Extract the [x, y] coordinate from the center of the cell holding the provided text.  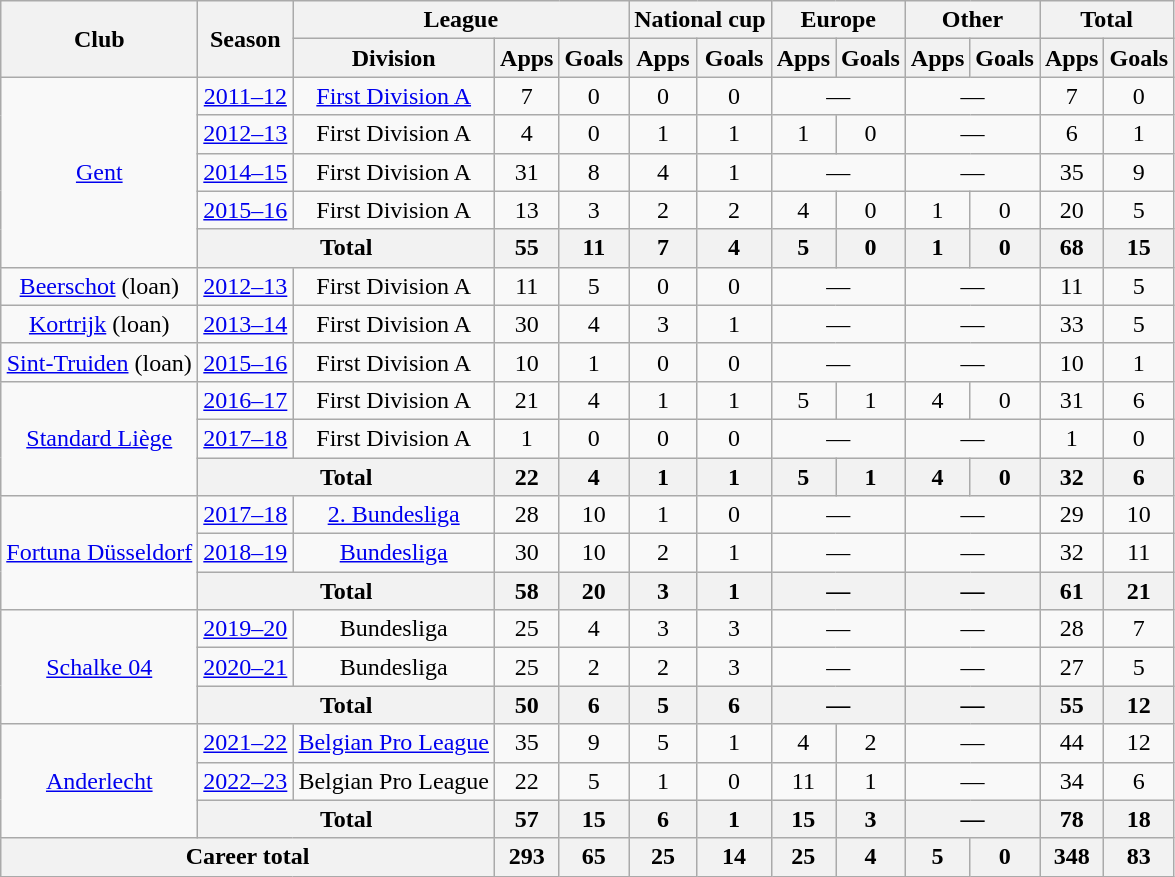
44 [1072, 743]
29 [1072, 515]
78 [1072, 819]
Europe [838, 20]
Season [246, 39]
Division [394, 58]
61 [1072, 591]
68 [1072, 248]
Other [972, 20]
Sint-Truiden (loan) [100, 362]
Kortrijk (loan) [100, 324]
34 [1072, 781]
348 [1072, 857]
14 [734, 857]
2022–23 [246, 781]
83 [1139, 857]
33 [1072, 324]
2016–17 [246, 400]
18 [1139, 819]
Anderlecht [100, 781]
2020–21 [246, 667]
Schalke 04 [100, 667]
2014–15 [246, 172]
Beerschot (loan) [100, 286]
27 [1072, 667]
Career total [248, 857]
League [461, 20]
65 [594, 857]
58 [527, 591]
Fortuna Düsseldorf [100, 553]
13 [527, 210]
Club [100, 39]
2021–22 [246, 743]
8 [594, 172]
Standard Liège [100, 438]
2011–12 [246, 96]
2. Bundesliga [394, 515]
National cup [700, 20]
293 [527, 857]
2019–20 [246, 629]
50 [527, 705]
57 [527, 819]
Gent [100, 172]
2013–14 [246, 324]
2018–19 [246, 553]
